Capture the cell that displays the provided text and extract its (x, y) central coordinate. 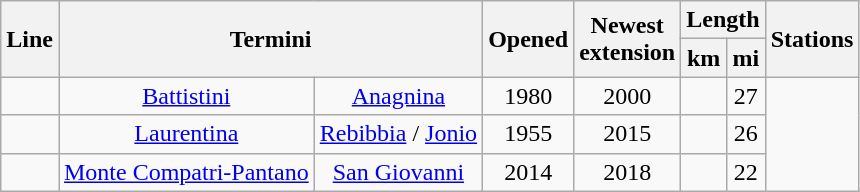
Opened (528, 39)
Battistini (186, 96)
26 (746, 134)
Stations (812, 39)
2015 (628, 134)
2000 (628, 96)
1980 (528, 96)
22 (746, 172)
Newest extension (628, 39)
mi (746, 58)
km (704, 58)
2014 (528, 172)
2018 (628, 172)
Anagnina (398, 96)
Rebibbia / Jonio (398, 134)
1955 (528, 134)
Laurentina (186, 134)
27 (746, 96)
Length (723, 20)
Line (30, 39)
Termini (270, 39)
San Giovanni (398, 172)
Monte Compatri-Pantano (186, 172)
